Locate the cell with the specified text and output its (x, y) center coordinate. 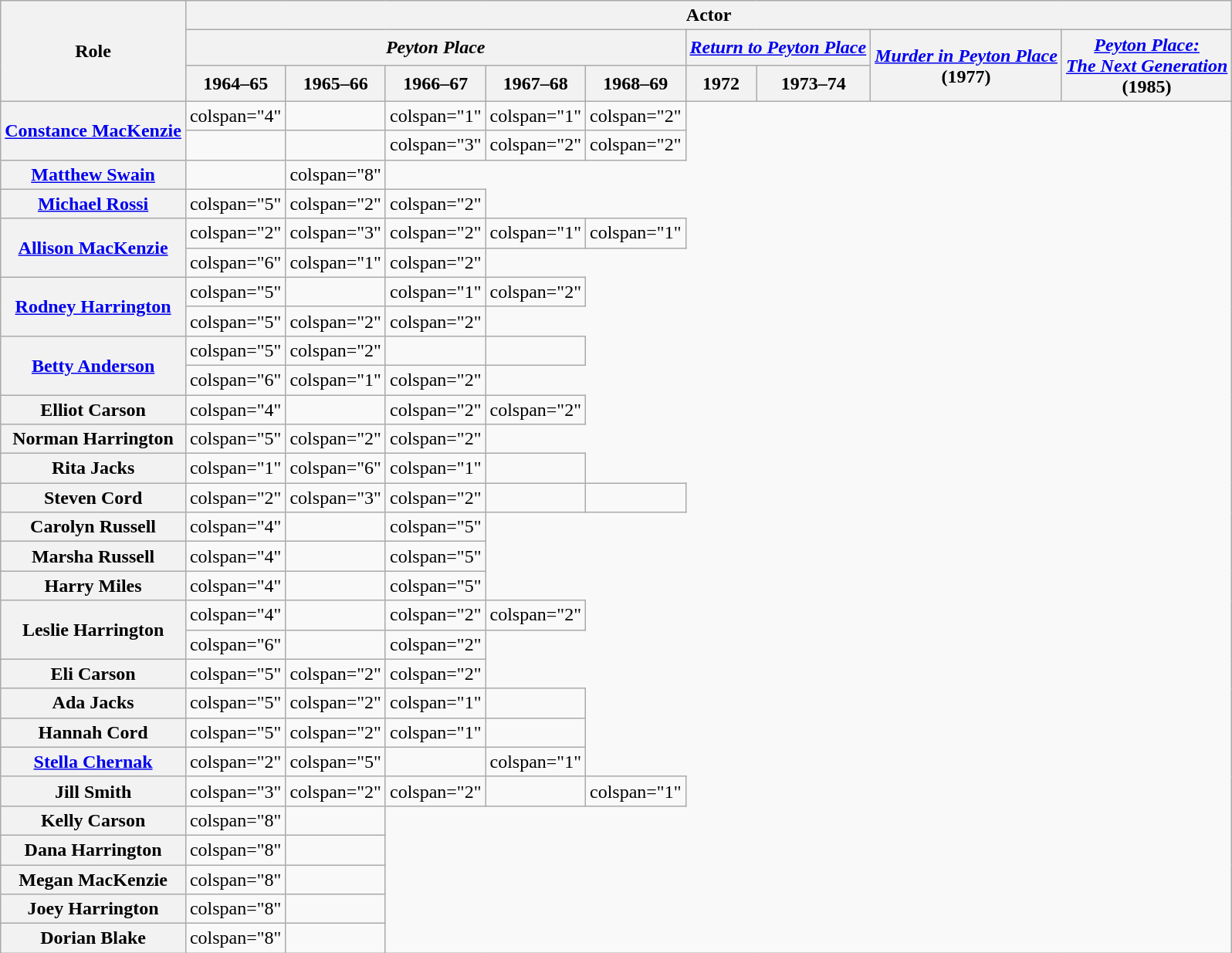
Role (93, 51)
Constance MacKenzie (93, 130)
Carolyn Russell (93, 527)
Dorian Blake (93, 938)
1972 (721, 83)
1965–66 (336, 83)
Joey Harrington (93, 909)
Eli Carson (93, 674)
1964–65 (235, 83)
Jill Smith (93, 791)
Peyton Place:The Next Generation(1985) (1146, 66)
Rodney Harrington (93, 306)
1966–67 (435, 83)
Return to Peyton Place (778, 48)
Stella Chernak (93, 762)
Dana Harrington (93, 850)
Michael Rossi (93, 204)
Megan MacKenzie (93, 879)
Allison MacKenzie (93, 248)
Elliot Carson (93, 410)
Norman Harrington (93, 439)
Matthew Swain (93, 174)
Murder in Peyton Place(1977) (966, 66)
Peyton Place (435, 48)
Leslie Harrington (93, 630)
Actor (709, 15)
Betty Anderson (93, 365)
Harry Miles (93, 586)
Marsha Russell (93, 556)
Steven Cord (93, 498)
1973–74 (814, 83)
Kelly Carson (93, 820)
Rita Jacks (93, 468)
1967–68 (536, 83)
Ada Jacks (93, 703)
Hannah Cord (93, 732)
1968–69 (635, 83)
